Determine the (X, Y) coordinate at the center of the cell enclosing the given text.  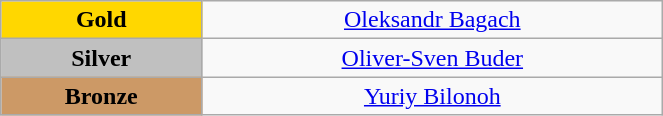
Bronze (102, 96)
Silver (102, 58)
Yuriy Bilonoh (432, 96)
Gold (102, 20)
Oleksandr Bagach (432, 20)
Oliver-Sven Buder (432, 58)
